Detect which cell encompasses the target text, then output its [x, y] center coordinate. 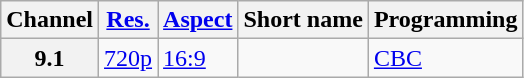
720p [128, 58]
16:9 [198, 58]
9.1 [50, 58]
Aspect [198, 20]
CBC [446, 58]
Programming [446, 20]
Short name [303, 20]
Res. [128, 20]
Channel [50, 20]
